Identify which cell holds the provided text, then report its (X, Y) central coordinate. 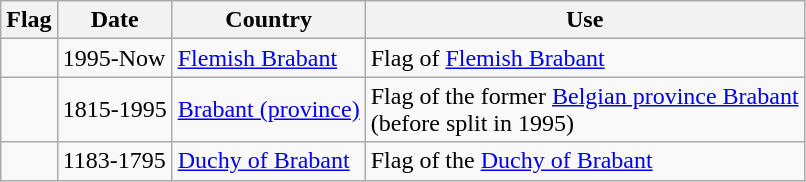
Brabant (province) (268, 110)
Flag of the former Belgian province Brabant(before split in 1995) (584, 110)
Flag of the Duchy of Brabant (584, 161)
1995-Now (114, 58)
Use (584, 20)
1183-1795 (114, 161)
Duchy of Brabant (268, 161)
Flag of Flemish Brabant (584, 58)
Flemish Brabant (268, 58)
Country (268, 20)
Flag (29, 20)
1815-1995 (114, 110)
Date (114, 20)
